Find where the given text appears and provide that cell's center as [X, Y] coordinate. 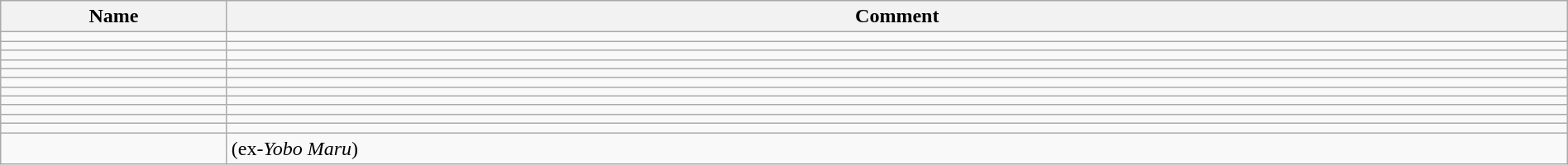
Comment [896, 16]
(ex-Yobo Maru) [896, 148]
Name [114, 16]
